Find where the given text appears and provide that cell's center as [x, y] coordinate. 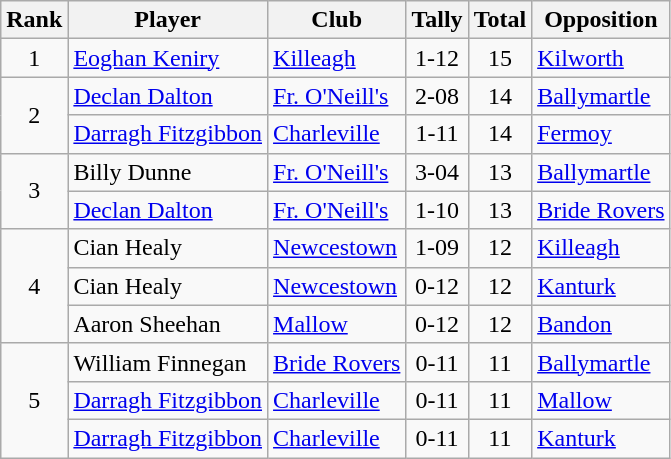
3 [34, 191]
Aaron Sheehan [168, 324]
William Finnegan [168, 362]
Eoghan Keniry [168, 58]
Club [337, 20]
Total [500, 20]
1-10 [437, 210]
2-08 [437, 96]
3-04 [437, 172]
Kilworth [601, 58]
Fermoy [601, 134]
15 [500, 58]
Rank [34, 20]
Opposition [601, 20]
Player [168, 20]
1 [34, 58]
1-12 [437, 58]
Bandon [601, 324]
Tally [437, 20]
1-09 [437, 248]
1-11 [437, 134]
4 [34, 286]
2 [34, 115]
Billy Dunne [168, 172]
5 [34, 400]
